Scan for the cell matching the given text and deliver its [x, y] coordinate at center. 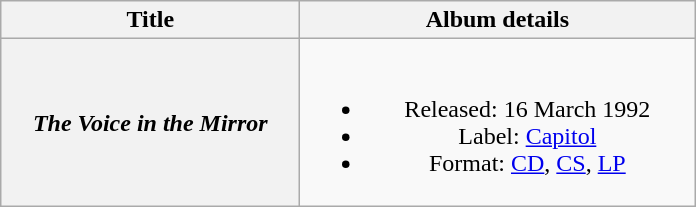
The Voice in the Mirror [150, 122]
Title [150, 20]
Album details [498, 20]
Released: 16 March 1992Label: CapitolFormat: CD, CS, LP [498, 122]
